From the cell containing the given text, extract its center point as (X, Y) coordinate. 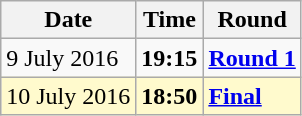
18:50 (170, 96)
Round (252, 20)
Time (170, 20)
9 July 2016 (68, 58)
19:15 (170, 58)
Date (68, 20)
Round 1 (252, 58)
10 July 2016 (68, 96)
Final (252, 96)
